Search for the cell housing the specified text and yield its (x, y) center coordinate. 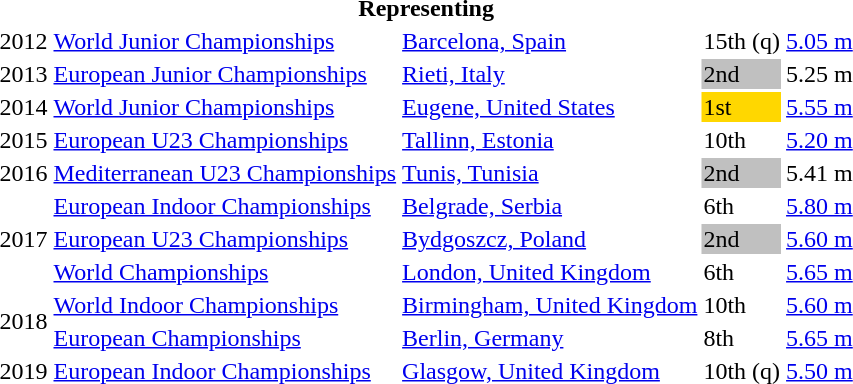
Rieti, Italy (550, 74)
15th (q) (742, 41)
London, United Kingdom (550, 272)
World Championships (225, 272)
Birmingham, United Kingdom (550, 305)
Tunis, Tunisia (550, 173)
1st (742, 107)
Belgrade, Serbia (550, 206)
European Championships (225, 338)
Eugene, United States (550, 107)
Mediterranean U23 Championships (225, 173)
Berlin, Germany (550, 338)
Barcelona, Spain (550, 41)
Bydgoszcz, Poland (550, 239)
World Indoor Championships (225, 305)
European Junior Championships (225, 74)
8th (742, 338)
European Indoor Championships (225, 206)
Tallinn, Estonia (550, 140)
